Capture the cell that displays the provided text and extract its [X, Y] central coordinate. 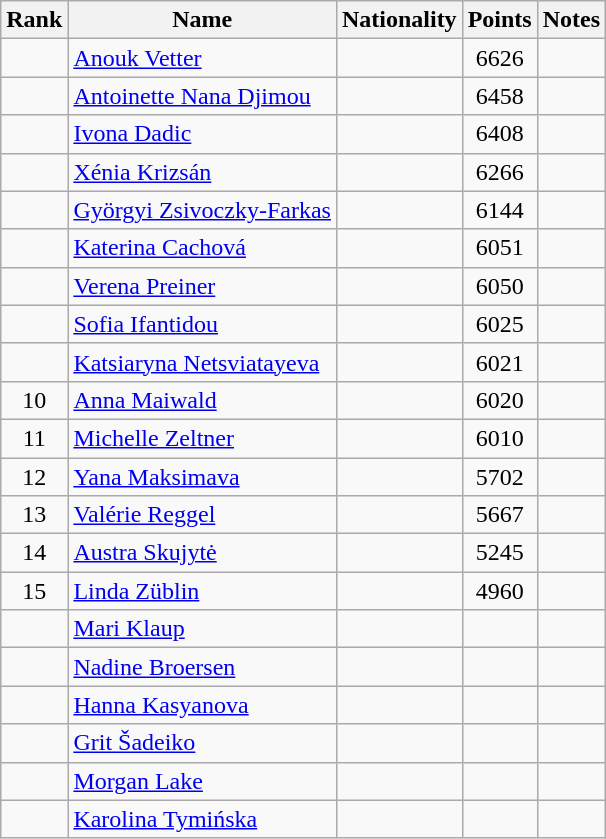
11 [34, 438]
5245 [500, 553]
6021 [500, 362]
15 [34, 591]
4960 [500, 591]
Sofia Ifantidou [202, 324]
5667 [500, 515]
Antoinette Nana Djimou [202, 96]
Rank [34, 20]
Austra Skujytė [202, 553]
Katsiaryna Netsviatayeva [202, 362]
6458 [500, 96]
6144 [500, 210]
Mari Klaup [202, 629]
Hanna Kasyanova [202, 705]
Valérie Reggel [202, 515]
Points [500, 20]
Nadine Broersen [202, 667]
Notes [571, 20]
Yana Maksimava [202, 477]
Anouk Vetter [202, 58]
Ivona Dadic [202, 134]
Verena Preiner [202, 286]
6050 [500, 286]
6051 [500, 248]
Michelle Zeltner [202, 438]
Karolina Tymińska [202, 819]
6626 [500, 58]
14 [34, 553]
5702 [500, 477]
6408 [500, 134]
13 [34, 515]
12 [34, 477]
6025 [500, 324]
Nationality [399, 20]
Linda Züblin [202, 591]
Györgyi Zsivoczky-Farkas [202, 210]
6020 [500, 400]
10 [34, 400]
Katerina Cachová [202, 248]
6266 [500, 172]
Anna Maiwald [202, 400]
Xénia Krizsán [202, 172]
6010 [500, 438]
Morgan Lake [202, 781]
Name [202, 20]
Grit Šadeiko [202, 743]
